Search for the cell housing the specified text and yield its (x, y) center coordinate. 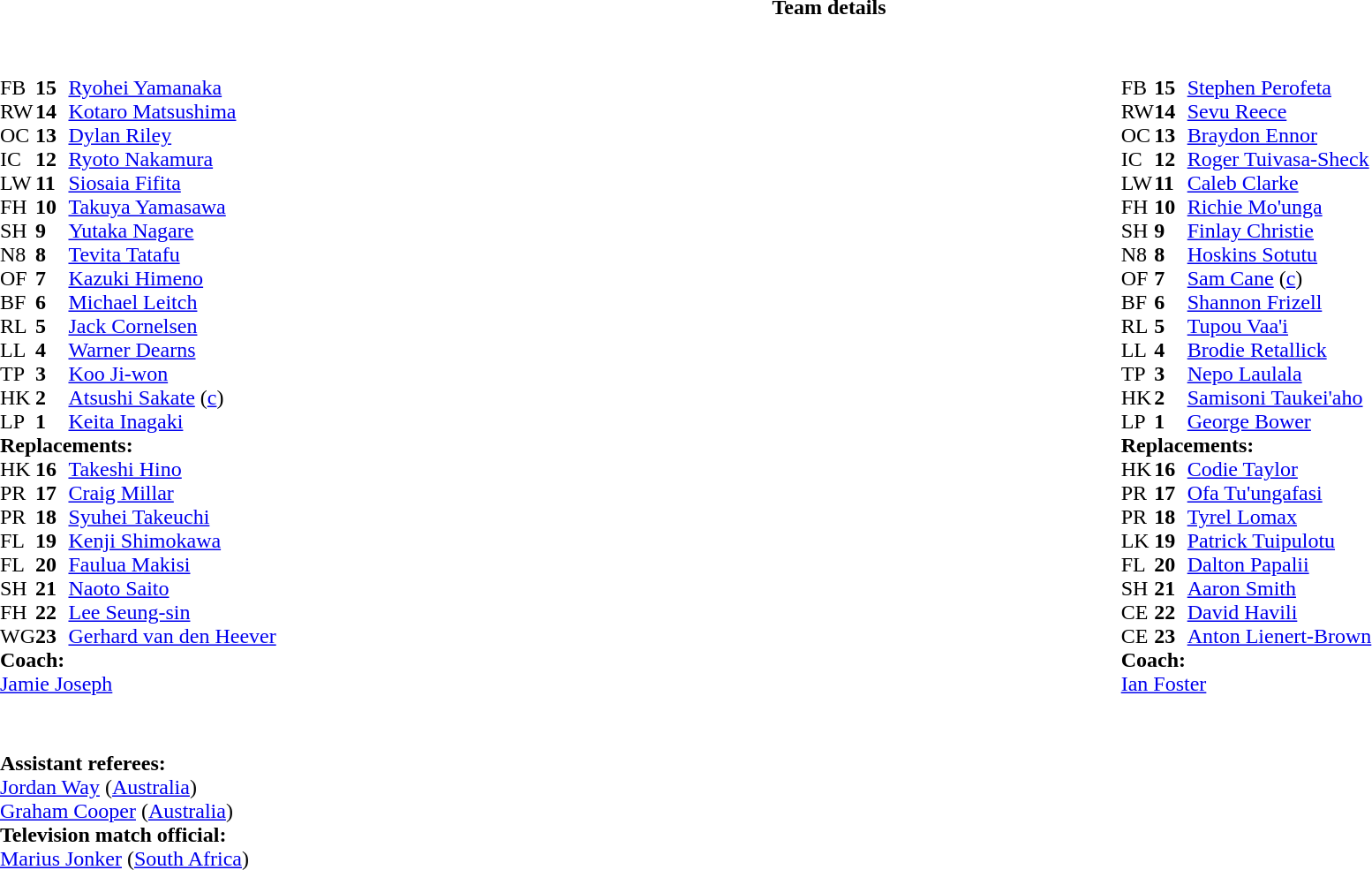
Codie Taylor (1280, 470)
LK (1138, 541)
Brodie Retallick (1280, 350)
Koo Ji-won (171, 374)
George Bower (1280, 422)
Tupou Vaa'i (1280, 327)
Faulua Makisi (171, 565)
WG (18, 636)
Braydon Ennor (1280, 136)
Jack Cornelsen (171, 327)
Sevu Reece (1280, 111)
Dylan Riley (171, 136)
Gerhard van den Heever (171, 636)
Caleb Clarke (1280, 184)
Craig Millar (171, 493)
Tyrel Lomax (1280, 518)
Aaron Smith (1280, 588)
Shannon Frizell (1280, 302)
Jamie Joseph (138, 684)
Kazuki Himeno (171, 279)
David Havili (1280, 613)
Stephen Perofeta (1280, 88)
Michael Leitch (171, 302)
Keita Inagaki (171, 422)
Dalton Papalii (1280, 565)
Richie Mo'unga (1280, 207)
Ryoto Nakamura (171, 159)
Patrick Tuipulotu (1280, 541)
Tevita Tatafu (171, 254)
Hoskins Sotutu (1280, 254)
Anton Lienert-Brown (1280, 636)
Roger Tuivasa-Sheck (1280, 159)
Ryohei Yamanaka (171, 88)
Naoto Saito (171, 588)
Ian Foster (1247, 684)
Kenji Shimokawa (171, 541)
Warner Dearns (171, 350)
Kotaro Matsushima (171, 111)
Sam Cane (c) (1280, 279)
Samisoni Taukei'aho (1280, 397)
Atsushi Sakate (c) (171, 397)
Lee Seung-sin (171, 613)
Takeshi Hino (171, 470)
Siosaia Fifita (171, 184)
Ofa Tu'ungafasi (1280, 493)
Takuya Yamasawa (171, 207)
Syuhei Takeuchi (171, 518)
Finlay Christie (1280, 231)
Nepo Laulala (1280, 374)
Yutaka Nagare (171, 231)
